Extract the (x, y) coordinate from the center of the cell holding the provided text.  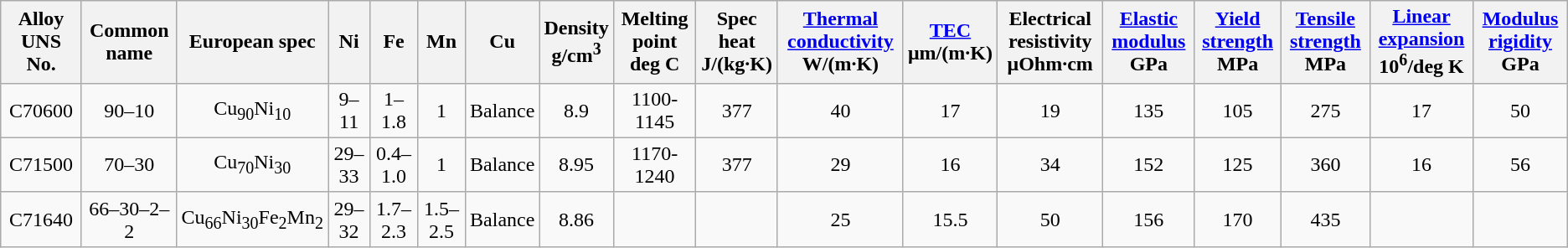
Alloy UNS No. (42, 42)
56 (1520, 164)
90–10 (129, 111)
66–30–2–2 (129, 220)
1.5–2.5 (442, 220)
152 (1149, 164)
0.4–1.0 (394, 164)
34 (1050, 164)
15.5 (950, 220)
70–30 (129, 164)
Electrical resistivityμOhm·cm (1050, 42)
Common name (129, 42)
105 (1238, 111)
275 (1325, 111)
25 (840, 220)
1.7–2.3 (394, 220)
125 (1238, 164)
TECμm/(m·K) (950, 42)
Cu90Ni10 (252, 111)
1170-1240 (655, 164)
135 (1149, 111)
1–1.8 (394, 111)
European spec (252, 42)
Mn (442, 42)
Linear expansion106/deg K (1421, 42)
C71640 (42, 220)
C71500 (42, 164)
29 (840, 164)
Cu66Ni30Fe2Mn2 (252, 220)
19 (1050, 111)
Densityg/cm3 (576, 42)
Cu (503, 42)
8.9 (576, 111)
Ni (349, 42)
156 (1149, 220)
1100-1145 (655, 111)
8.95 (576, 164)
29–33 (349, 164)
29–32 (349, 220)
Fe (394, 42)
8.86 (576, 220)
Modulus rigidityGPa (1520, 42)
Melting pointdeg C (655, 42)
170 (1238, 220)
40 (840, 111)
C70600 (42, 111)
Elastic modulusGPa (1149, 42)
360 (1325, 164)
9–11 (349, 111)
Spec heatJ/(kg·K) (737, 42)
Tensile strengthMPa (1325, 42)
Yield strengthMPa (1238, 42)
Cu70Ni30 (252, 164)
Thermal conductivityW/(m·K) (840, 42)
435 (1325, 220)
